Return (X, Y) of the center of cell containing provided text 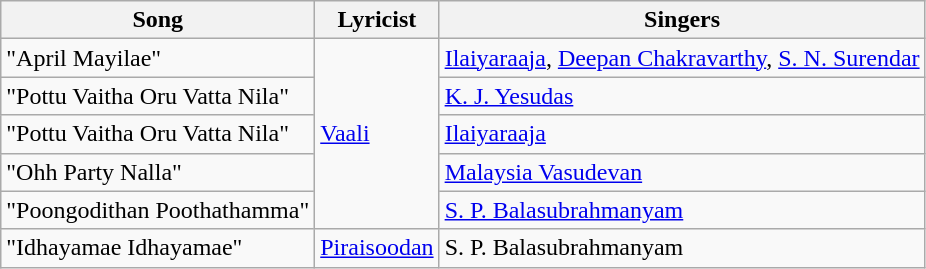
Lyricist (377, 20)
"Ohh Party Nalla" (158, 172)
"Idhayamae Idhayamae" (158, 248)
K. J. Yesudas (682, 96)
Song (158, 20)
"Poongodithan Poothathamma" (158, 210)
Ilaiyaraaja (682, 134)
Malaysia Vasudevan (682, 172)
Vaali (377, 134)
"April Mayilae" (158, 58)
Piraisoodan (377, 248)
Singers (682, 20)
Ilaiyaraaja, Deepan Chakravarthy, S. N. Surendar (682, 58)
